Extract the [X, Y] coordinate from the center of the cell holding the provided text.  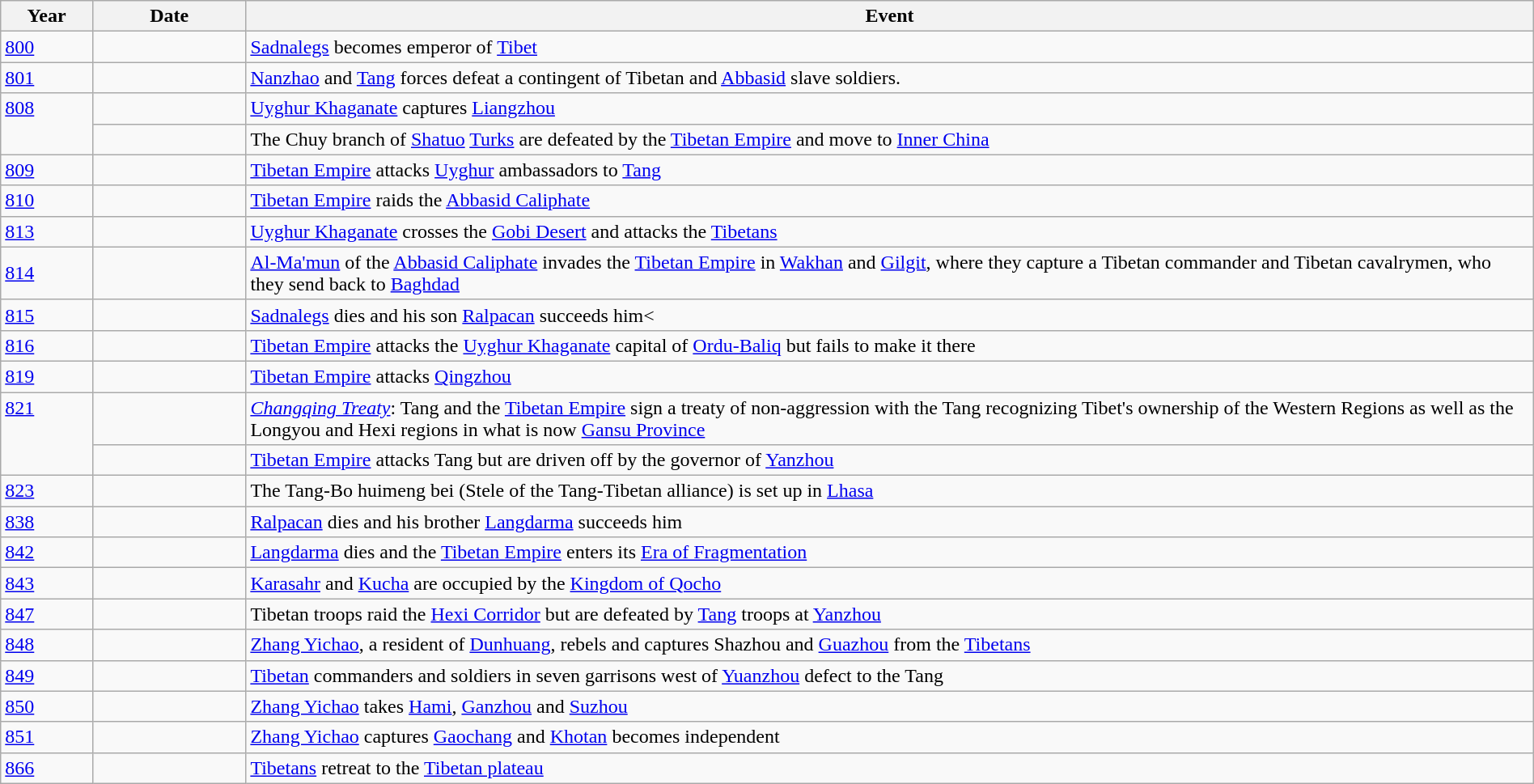
The Tang-Bo huimeng bei (Stele of the Tang-Tibetan alliance) is set up in Lhasa [890, 491]
809 [47, 170]
866 [47, 768]
814 [47, 273]
The Chuy branch of Shatuo Turks are defeated by the Tibetan Empire and move to Inner China [890, 139]
Zhang Yichao, a resident of Dunhuang, rebels and captures Shazhou and Guazhou from the Tibetans [890, 645]
823 [47, 491]
Tibetan Empire attacks Qingzhou [890, 376]
Event [890, 16]
813 [47, 231]
847 [47, 614]
Uyghur Khaganate captures Liangzhou [890, 108]
Tibetans retreat to the Tibetan plateau [890, 768]
842 [47, 553]
Date [168, 16]
Sadnalegs becomes emperor of Tibet [890, 47]
808 [47, 124]
838 [47, 522]
Sadnalegs dies and his son Ralpacan succeeds him< [890, 315]
819 [47, 376]
810 [47, 201]
Tibetan troops raid the Hexi Corridor but are defeated by Tang troops at Yanzhou [890, 614]
Zhang Yichao captures Gaochang and Khotan becomes independent [890, 737]
850 [47, 706]
Tibetan Empire attacks the Uyghur Khaganate capital of Ordu-Baliq but fails to make it there [890, 345]
815 [47, 315]
816 [47, 345]
821 [47, 434]
Langdarma dies and the Tibetan Empire enters its Era of Fragmentation [890, 553]
Ralpacan dies and his brother Langdarma succeeds him [890, 522]
Nanzhao and Tang forces defeat a contingent of Tibetan and Abbasid slave soldiers. [890, 78]
848 [47, 645]
Uyghur Khaganate crosses the Gobi Desert and attacks the Tibetans [890, 231]
Tibetan Empire attacks Uyghur ambassadors to Tang [890, 170]
843 [47, 583]
Zhang Yichao takes Hami, Ganzhou and Suzhou [890, 706]
849 [47, 676]
Tibetan Empire attacks Tang but are driven off by the governor of Yanzhou [890, 460]
Year [47, 16]
801 [47, 78]
800 [47, 47]
851 [47, 737]
Tibetan commanders and soldiers in seven garrisons west of Yuanzhou defect to the Tang [890, 676]
Karasahr and Kucha are occupied by the Kingdom of Qocho [890, 583]
Tibetan Empire raids the Abbasid Caliphate [890, 201]
